Return the (X, Y) coordinate for the center point of the cell that contains the specified text.  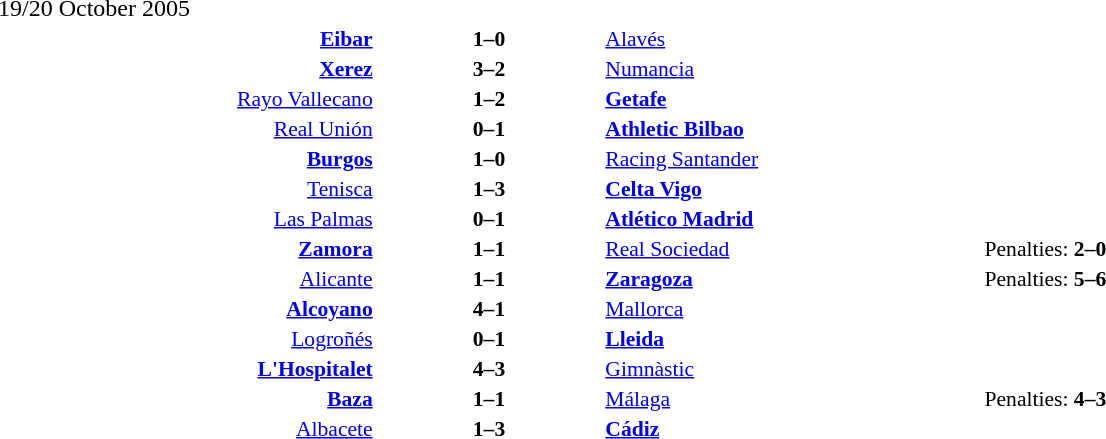
Gimnàstic (793, 368)
Numancia (793, 68)
1–3 (490, 188)
1–2 (490, 98)
Málaga (793, 398)
4–3 (490, 368)
Athletic Bilbao (793, 128)
3–2 (490, 68)
Celta Vigo (793, 188)
Alavés (793, 38)
4–1 (490, 308)
Mallorca (793, 308)
Lleida (793, 338)
Getafe (793, 98)
Racing Santander (793, 158)
Zaragoza (793, 278)
Real Sociedad (793, 248)
Atlético Madrid (793, 218)
